Identify which cell holds the provided text, then report its (x, y) central coordinate. 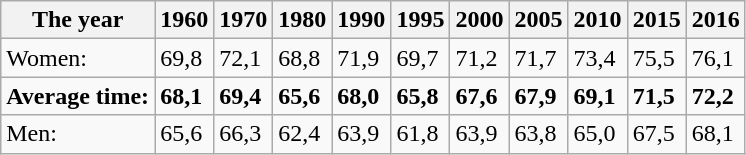
63,8 (538, 134)
75,5 (656, 58)
71,7 (538, 58)
62,4 (302, 134)
69,1 (598, 96)
2016 (716, 20)
67,6 (480, 96)
2010 (598, 20)
72,2 (716, 96)
67,9 (538, 96)
68,8 (302, 58)
Men: (78, 134)
72,1 (244, 58)
69,4 (244, 96)
1980 (302, 20)
2000 (480, 20)
71,9 (362, 58)
1970 (244, 20)
1960 (184, 20)
1995 (420, 20)
71,5 (656, 96)
2015 (656, 20)
The year (78, 20)
71,2 (480, 58)
73,4 (598, 58)
Women: (78, 58)
66,3 (244, 134)
76,1 (716, 58)
Average time: (78, 96)
65,0 (598, 134)
61,8 (420, 134)
69,7 (420, 58)
68,0 (362, 96)
1990 (362, 20)
67,5 (656, 134)
69,8 (184, 58)
2005 (538, 20)
65,8 (420, 96)
